For the text-containing cell, return its midpoint in [X, Y] coordinate format. 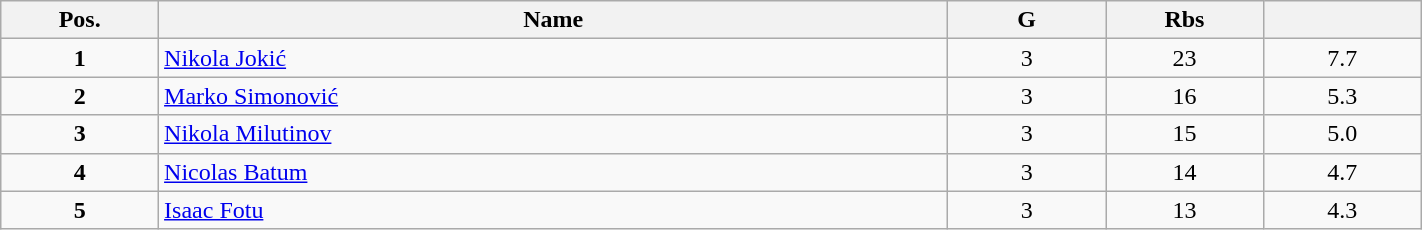
16 [1185, 96]
Marko Simonović [554, 96]
2 [80, 96]
4 [80, 172]
Nikola Milutinov [554, 134]
4.7 [1342, 172]
15 [1185, 134]
Isaac Fotu [554, 210]
5 [80, 210]
7.7 [1342, 58]
5.0 [1342, 134]
5.3 [1342, 96]
23 [1185, 58]
Rbs [1185, 20]
Nicolas Batum [554, 172]
Nikola Jokić [554, 58]
Name [554, 20]
13 [1185, 210]
G [1027, 20]
14 [1185, 172]
4.3 [1342, 210]
Pos. [80, 20]
1 [80, 58]
